Detect which cell encompasses the target text, then output its (X, Y) center coordinate. 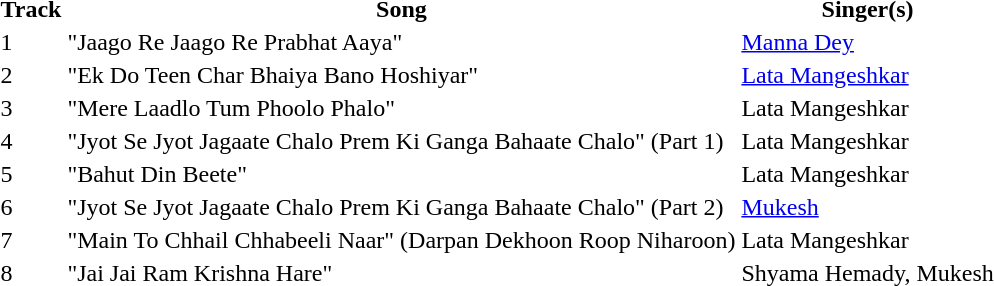
"Jyot Se Jyot Jagaate Chalo Prem Ki Ganga Bahaate Chalo" (Part 1) (402, 141)
"Bahut Din Beete" (402, 174)
"Mere Laadlo Tum Phoolo Phalo" (402, 108)
"Jaago Re Jaago Re Prabhat Aaya" (402, 42)
"Ek Do Teen Char Bhaiya Bano Hoshiyar" (402, 75)
"Main To Chhail Chhabeeli Naar" (Darpan Dekhoon Roop Niharoon) (402, 240)
"Jyot Se Jyot Jagaate Chalo Prem Ki Ganga Bahaate Chalo" (Part 2) (402, 207)
